Capture the cell that displays the provided text and extract its [x, y] central coordinate. 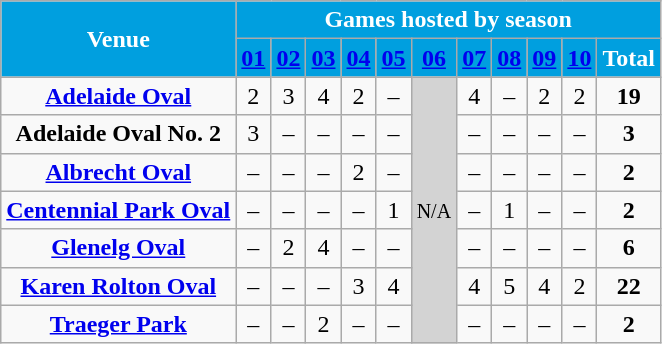
08 [510, 58]
10 [580, 58]
Glenelg Oval [118, 248]
09 [544, 58]
06 [434, 58]
6 [629, 248]
22 [629, 286]
05 [394, 58]
Adelaide Oval No. 2 [118, 134]
Total [629, 58]
Albrecht Oval [118, 172]
N/A [434, 210]
Venue [118, 39]
07 [474, 58]
02 [288, 58]
5 [510, 286]
Centennial Park Oval [118, 210]
04 [358, 58]
01 [254, 58]
Games hosted by season [448, 20]
Traeger Park [118, 324]
03 [324, 58]
19 [629, 96]
Karen Rolton Oval [118, 286]
Adelaide Oval [118, 96]
